Determine the (x, y) coordinate at the center of the cell enclosing the given text.  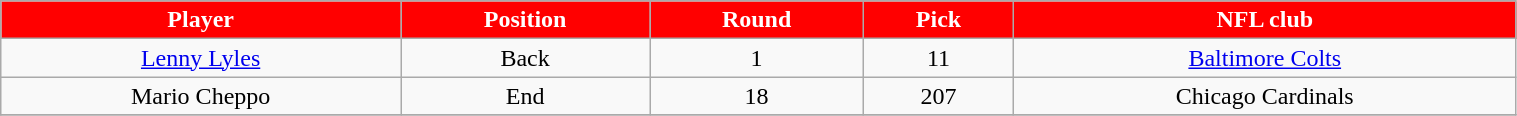
207 (939, 96)
Position (524, 20)
Baltimore Colts (1264, 58)
End (524, 96)
11 (939, 58)
Player (201, 20)
Pick (939, 20)
18 (757, 96)
Round (757, 20)
Mario Cheppo (201, 96)
Lenny Lyles (201, 58)
NFL club (1264, 20)
1 (757, 58)
Chicago Cardinals (1264, 96)
Back (524, 58)
